Detect which cell encompasses the target text, then output its [X, Y] center coordinate. 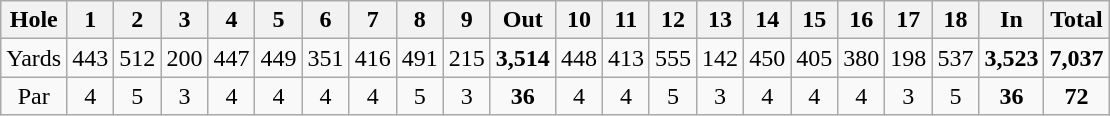
8 [420, 20]
6 [326, 20]
537 [956, 58]
380 [862, 58]
18 [956, 20]
17 [908, 20]
16 [862, 20]
9 [466, 20]
448 [578, 58]
405 [814, 58]
215 [466, 58]
7 [372, 20]
447 [232, 58]
14 [768, 20]
15 [814, 20]
Hole [34, 20]
11 [626, 20]
13 [720, 20]
416 [372, 58]
443 [90, 58]
555 [672, 58]
3,514 [522, 58]
Total [1076, 20]
491 [420, 58]
413 [626, 58]
Yards [34, 58]
3,523 [1012, 58]
72 [1076, 96]
2 [138, 20]
200 [184, 58]
142 [720, 58]
In [1012, 20]
7,037 [1076, 58]
198 [908, 58]
450 [768, 58]
512 [138, 58]
Par [34, 96]
351 [326, 58]
12 [672, 20]
1 [90, 20]
449 [278, 58]
10 [578, 20]
Out [522, 20]
